Pinpoint the cell where the given text exists, returning its [X, Y] midpoint coordinate. 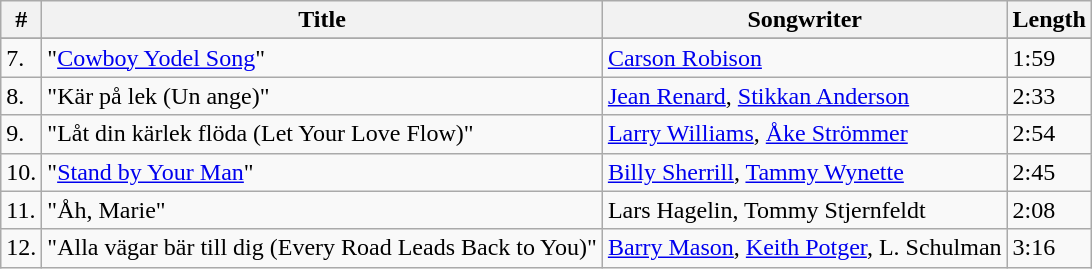
Billy Sherrill, Tammy Wynette [804, 172]
10. [22, 172]
# [22, 20]
"Stand by Your Man" [322, 172]
2:08 [1049, 210]
"Åh, Marie" [322, 210]
Barry Mason, Keith Potger, L. Schulman [804, 248]
Lars Hagelin, Tommy Stjernfeldt [804, 210]
9. [22, 134]
11. [22, 210]
Jean Renard, Stikkan Anderson [804, 96]
1:59 [1049, 58]
"Cowboy Yodel Song" [322, 58]
2:33 [1049, 96]
Length [1049, 20]
2:54 [1049, 134]
2:45 [1049, 172]
"Alla vägar bär till dig (Every Road Leads Back to You)" [322, 248]
Larry Williams, Åke Strömmer [804, 134]
Title [322, 20]
"Kär på lek (Un ange)" [322, 96]
3:16 [1049, 248]
Songwriter [804, 20]
8. [22, 96]
7. [22, 58]
12. [22, 248]
Carson Robison [804, 58]
"Låt din kärlek flöda (Let Your Love Flow)" [322, 134]
